Detect which cell encompasses the target text, then output its [X, Y] center coordinate. 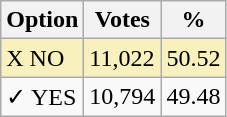
50.52 [194, 58]
Votes [122, 20]
10,794 [122, 97]
11,022 [122, 58]
✓ YES [42, 97]
% [194, 20]
49.48 [194, 97]
X NO [42, 58]
Option [42, 20]
